Return (x, y) of the center of cell containing provided text 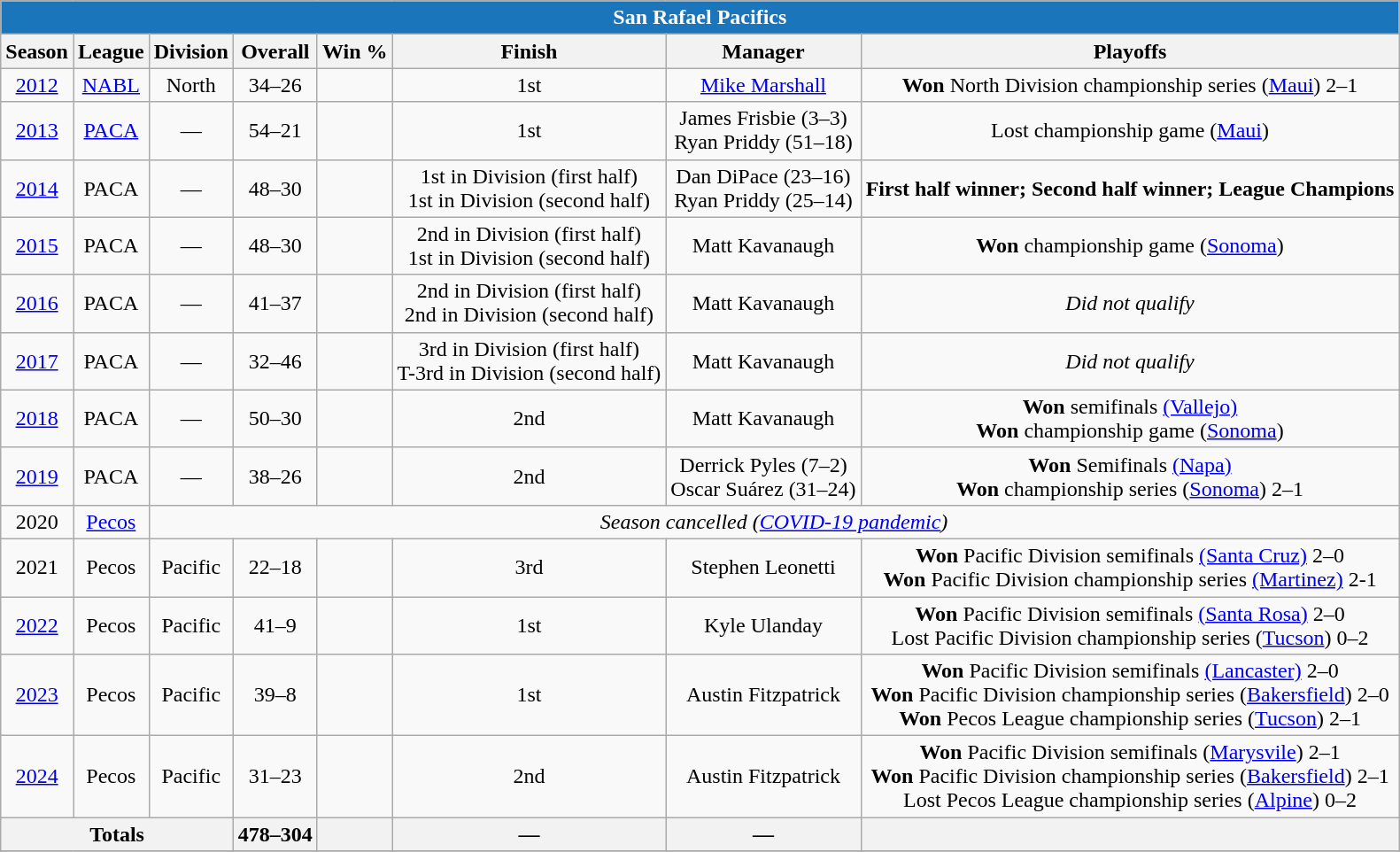
41–37 (275, 303)
North (191, 85)
Won semifinals (Vallejo) Won championship game (Sonoma) (1130, 418)
Won Pacific Division semifinals (Santa Cruz) 2–0 Won Pacific Division championship series (Martinez) 2-1 (1130, 567)
First half winner; Second half winner; League Champions (1130, 188)
2021 (37, 567)
3rd in Division (first half)T-3rd in Division (second half) (530, 361)
James Frisbie (3–3) Ryan Priddy (51–18) (763, 131)
2015 (37, 246)
2024 (37, 777)
478–304 (275, 834)
2013 (37, 131)
Playoffs (1130, 51)
50–30 (275, 418)
Kyle Ulanday (763, 625)
1st in Division (first half)1st in Division (second half) (530, 188)
2018 (37, 418)
Won Semifinals (Napa) Won championship series (Sonoma) 2–1 (1130, 476)
2016 (37, 303)
Finish (530, 51)
Totals (117, 834)
41–9 (275, 625)
Won Pacific Division semifinals (Santa Rosa) 2–0 Lost Pacific Division championship series (Tucson) 0–2 (1130, 625)
NABL (111, 85)
3rd (530, 567)
Stephen Leonetti (763, 567)
Won North Division championship series (Maui) 2–1 (1130, 85)
39–8 (275, 695)
Overall (275, 51)
Season (37, 51)
Won championship game (Sonoma) (1130, 246)
22–18 (275, 567)
League (111, 51)
2nd in Division (first half)2nd in Division (second half) (530, 303)
2012 (37, 85)
Dan DiPace (23–16) Ryan Priddy (25–14) (763, 188)
2014 (37, 188)
34–26 (275, 85)
54–21 (275, 131)
32–46 (275, 361)
2020 (37, 522)
2019 (37, 476)
2023 (37, 695)
Lost championship game (Maui) (1130, 131)
2nd in Division (first half)1st in Division (second half) (530, 246)
Win % (354, 51)
2022 (37, 625)
31–23 (275, 777)
Division (191, 51)
Derrick Pyles (7–2) Oscar Suárez (31–24) (763, 476)
Season cancelled (COVID-19 pandemic) (774, 522)
Mike Marshall (763, 85)
San Rafael Pacifics (700, 18)
Manager (763, 51)
38–26 (275, 476)
2017 (37, 361)
